Extract the [X, Y] coordinate from the center of the cell holding the provided text.  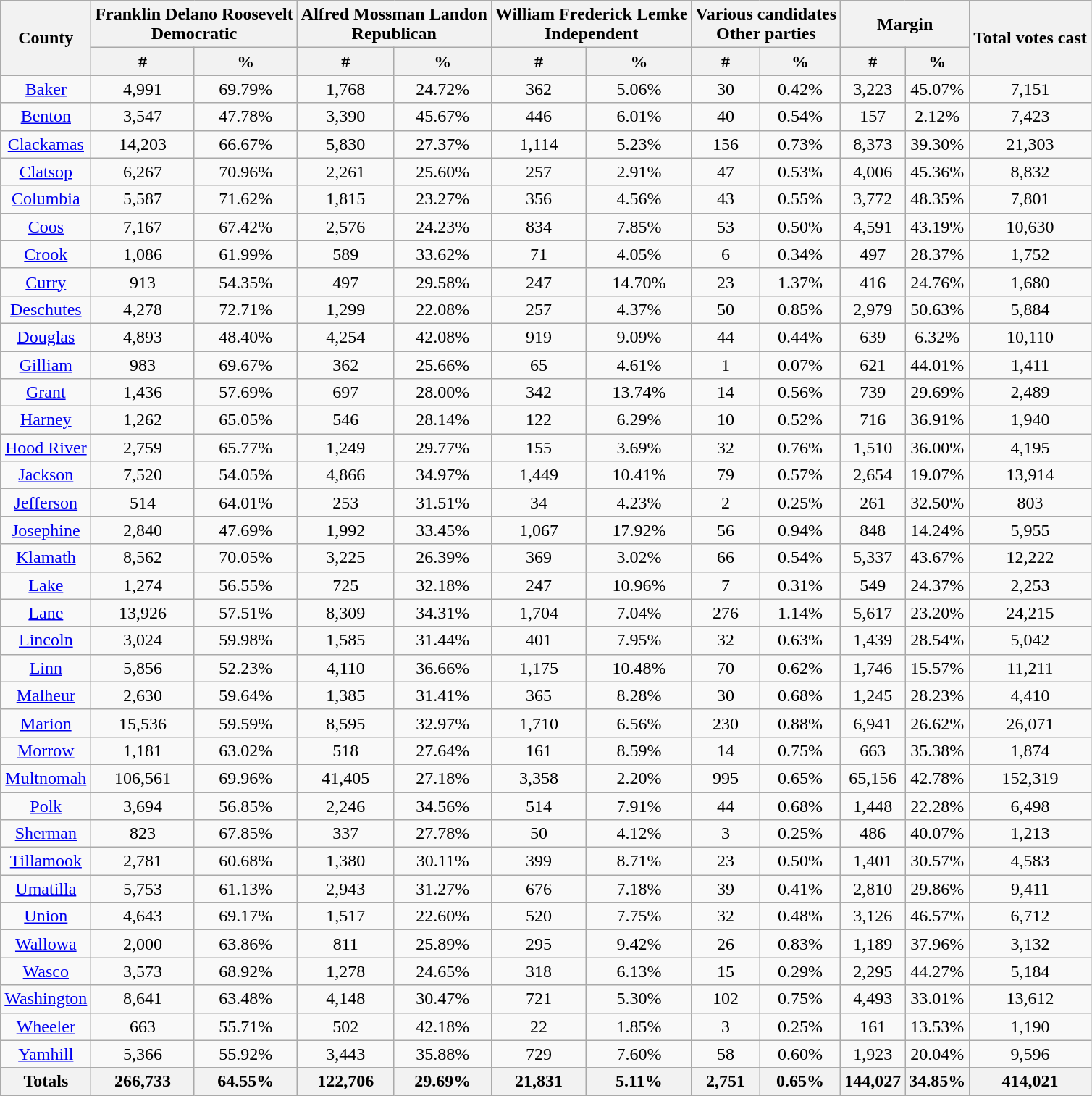
63.48% [245, 999]
1,746 [873, 668]
803 [1030, 503]
24.23% [442, 227]
19.07% [937, 475]
3,390 [345, 117]
0.31% [799, 585]
44.01% [937, 364]
22.60% [442, 916]
2,943 [345, 889]
1,448 [873, 806]
Curry [46, 282]
21,831 [539, 1082]
2,759 [143, 448]
Various candidatesOther parties [766, 25]
40 [726, 117]
70 [726, 668]
54.05% [245, 475]
27.18% [442, 778]
5,366 [143, 1054]
0.88% [799, 723]
4.05% [639, 254]
Clackamas [46, 144]
3,547 [143, 117]
Benton [46, 117]
152,319 [1030, 778]
2,253 [1030, 585]
14,203 [143, 144]
725 [345, 585]
27.37% [442, 144]
4,991 [143, 89]
9,411 [1030, 889]
5,955 [1030, 530]
Lake [46, 585]
66 [726, 558]
57.51% [245, 613]
6,267 [143, 172]
24,215 [1030, 613]
Deschutes [46, 309]
486 [873, 834]
3,772 [873, 199]
1,385 [345, 695]
59.59% [245, 723]
5,856 [143, 668]
Jackson [46, 475]
1,449 [539, 475]
739 [873, 393]
4.23% [639, 503]
Multnomah [46, 778]
1,086 [143, 254]
6,941 [873, 723]
8,641 [143, 999]
26 [726, 944]
37.96% [937, 944]
2,261 [345, 172]
155 [539, 448]
2.12% [937, 117]
1,768 [345, 89]
729 [539, 1054]
7.60% [639, 1054]
65.77% [245, 448]
1,439 [873, 640]
122 [539, 420]
Sherman [46, 834]
1,940 [1030, 420]
5,830 [345, 144]
34.97% [442, 475]
13.74% [639, 393]
1,299 [345, 309]
0.29% [799, 971]
Alfred Mossman LandonRepublican [394, 25]
4.61% [639, 364]
697 [345, 393]
5.30% [639, 999]
8,373 [873, 144]
639 [873, 337]
0.60% [799, 1054]
8,832 [1030, 172]
Coos [46, 227]
Lane [46, 613]
2,751 [726, 1082]
Wasco [46, 971]
4,893 [143, 337]
14.70% [639, 282]
Wallowa [46, 944]
7.91% [639, 806]
2,654 [873, 475]
157 [873, 117]
56.85% [245, 806]
65 [539, 364]
2,246 [345, 806]
Jefferson [46, 503]
7,423 [1030, 117]
1,436 [143, 393]
7.95% [639, 640]
45.36% [937, 172]
34.85% [937, 1082]
24.76% [937, 282]
122,706 [345, 1082]
3,223 [873, 89]
7.85% [639, 227]
0.73% [799, 144]
0.34% [799, 254]
32.18% [442, 585]
369 [539, 558]
64.55% [245, 1082]
3.02% [639, 558]
1.14% [799, 613]
42.18% [442, 1026]
1,067 [539, 530]
Margin [905, 25]
Grant [46, 393]
0.94% [799, 530]
4,278 [143, 309]
1,175 [539, 668]
0.44% [799, 337]
39.30% [937, 144]
6.01% [639, 117]
43 [726, 199]
69.17% [245, 916]
621 [873, 364]
1,874 [1030, 750]
54.35% [245, 282]
416 [873, 282]
2,000 [143, 944]
50.63% [937, 309]
23.20% [937, 613]
9.09% [639, 337]
1,278 [345, 971]
721 [539, 999]
834 [539, 227]
5.23% [639, 144]
35.38% [937, 750]
28.54% [937, 640]
8,562 [143, 558]
6 [726, 254]
1,401 [873, 861]
28.37% [937, 254]
Umatilla [46, 889]
28.14% [442, 420]
31.27% [442, 889]
337 [345, 834]
55.71% [245, 1026]
2,489 [1030, 393]
68.92% [245, 971]
Lincoln [46, 640]
6,712 [1030, 916]
2 [726, 503]
676 [539, 889]
1,274 [143, 585]
0.07% [799, 364]
3,225 [345, 558]
1,710 [539, 723]
72.71% [245, 309]
7.18% [639, 889]
40.07% [937, 834]
47 [726, 172]
Polk [46, 806]
4,493 [873, 999]
63.86% [245, 944]
61.13% [245, 889]
1,181 [143, 750]
36.00% [937, 448]
0.52% [799, 420]
9.42% [639, 944]
13,926 [143, 613]
71 [539, 254]
1,380 [345, 861]
8.28% [639, 695]
0.62% [799, 668]
4,591 [873, 227]
Linn [46, 668]
446 [539, 117]
69.67% [245, 364]
399 [539, 861]
Franklin Delano RooseveltDemocratic [194, 25]
31.44% [442, 640]
22.28% [937, 806]
2,295 [873, 971]
6.32% [937, 337]
26.62% [937, 723]
2,979 [873, 309]
63.02% [245, 750]
67.85% [245, 834]
4,410 [1030, 695]
811 [345, 944]
48.35% [937, 199]
3,024 [143, 640]
10.48% [639, 668]
57.69% [245, 393]
1,411 [1030, 364]
32.97% [442, 723]
6.29% [639, 420]
106,561 [143, 778]
1,213 [1030, 834]
46.57% [937, 916]
3,443 [345, 1054]
25.89% [442, 944]
43.19% [937, 227]
1,510 [873, 448]
32.50% [937, 503]
10,110 [1030, 337]
24.37% [937, 585]
5,884 [1030, 309]
318 [539, 971]
Klamath [46, 558]
8,309 [345, 613]
295 [539, 944]
69.79% [245, 89]
County [46, 38]
William Frederick LemkeIndependent [591, 25]
35.88% [442, 1054]
5.11% [639, 1082]
22.08% [442, 309]
58 [726, 1054]
1 [726, 364]
1.37% [799, 282]
79 [726, 475]
1,249 [345, 448]
28.00% [442, 393]
59.98% [245, 640]
48.40% [245, 337]
144,027 [873, 1082]
546 [345, 420]
6.56% [639, 723]
7 [726, 585]
30.57% [937, 861]
414,021 [1030, 1082]
3,694 [143, 806]
33.62% [442, 254]
266,733 [143, 1082]
0.42% [799, 89]
27.64% [442, 750]
42.78% [937, 778]
45.07% [937, 89]
Yamhill [46, 1054]
61.99% [245, 254]
0.83% [799, 944]
65,156 [873, 778]
66.67% [245, 144]
4,006 [873, 172]
Washington [46, 999]
36.91% [937, 420]
4,195 [1030, 448]
7.75% [639, 916]
1.85% [639, 1026]
45.67% [442, 117]
33.45% [442, 530]
7,520 [143, 475]
10.96% [639, 585]
47.78% [245, 117]
Tillamook [46, 861]
29.86% [937, 889]
27.78% [442, 834]
65.05% [245, 420]
34.31% [442, 613]
4.12% [639, 834]
Baker [46, 89]
2,630 [143, 695]
26.39% [442, 558]
1,680 [1030, 282]
7.04% [639, 613]
69.96% [245, 778]
0.41% [799, 889]
823 [143, 834]
6.13% [639, 971]
518 [345, 750]
1,190 [1030, 1026]
17.92% [639, 530]
39 [726, 889]
15 [726, 971]
22 [539, 1026]
5,753 [143, 889]
Malheur [46, 695]
41,405 [345, 778]
59.64% [245, 695]
Josephine [46, 530]
253 [345, 503]
12,222 [1030, 558]
2,810 [873, 889]
52.23% [245, 668]
9,596 [1030, 1054]
4,866 [345, 475]
4,643 [143, 916]
1,262 [143, 420]
31.41% [442, 695]
24.72% [442, 89]
15.57% [937, 668]
230 [726, 723]
Union [46, 916]
10.41% [639, 475]
995 [726, 778]
47.69% [245, 530]
5,587 [143, 199]
2.20% [639, 778]
4.56% [639, 199]
0.63% [799, 640]
0.56% [799, 393]
848 [873, 530]
56 [726, 530]
Wheeler [46, 1026]
1,585 [345, 640]
25.60% [442, 172]
29.58% [442, 282]
60.68% [245, 861]
4,254 [345, 337]
913 [143, 282]
0.48% [799, 916]
42.08% [442, 337]
67.42% [245, 227]
33.01% [937, 999]
23.27% [442, 199]
Harney [46, 420]
34.56% [442, 806]
8,595 [345, 723]
Columbia [46, 199]
2,576 [345, 227]
0.76% [799, 448]
10 [726, 420]
5,184 [1030, 971]
Clatsop [46, 172]
342 [539, 393]
0.85% [799, 309]
3,132 [1030, 944]
589 [345, 254]
365 [539, 695]
70.96% [245, 172]
0.55% [799, 199]
102 [726, 999]
24.65% [442, 971]
2.91% [639, 172]
Crook [46, 254]
53 [726, 227]
56.55% [245, 585]
Total votes cast [1030, 38]
36.66% [442, 668]
502 [345, 1026]
13.53% [937, 1026]
34 [539, 503]
3,358 [539, 778]
716 [873, 420]
1,752 [1030, 254]
5,042 [1030, 640]
Douglas [46, 337]
13,612 [1030, 999]
2,840 [143, 530]
4,583 [1030, 861]
5,617 [873, 613]
Totals [46, 1082]
0.57% [799, 475]
Morrow [46, 750]
43.67% [937, 558]
7,167 [143, 227]
71.62% [245, 199]
11,211 [1030, 668]
8.71% [639, 861]
1,815 [345, 199]
21,303 [1030, 144]
919 [539, 337]
44.27% [937, 971]
276 [726, 613]
26,071 [1030, 723]
25.66% [442, 364]
3,573 [143, 971]
983 [143, 364]
7,151 [1030, 89]
14.24% [937, 530]
3.69% [639, 448]
1,704 [539, 613]
1,189 [873, 944]
3,126 [873, 916]
30.47% [442, 999]
13,914 [1030, 475]
156 [726, 144]
29.77% [442, 448]
356 [539, 199]
1,517 [345, 916]
549 [873, 585]
0.53% [799, 172]
2,781 [143, 861]
Gilliam [46, 364]
30.11% [442, 861]
1,923 [873, 1054]
55.92% [245, 1054]
6,498 [1030, 806]
31.51% [442, 503]
1,992 [345, 530]
70.05% [245, 558]
10,630 [1030, 227]
15,536 [143, 723]
64.01% [245, 503]
1,245 [873, 695]
5.06% [639, 89]
4.37% [639, 309]
8.59% [639, 750]
Marion [46, 723]
401 [539, 640]
20.04% [937, 1054]
Hood River [46, 448]
4,110 [345, 668]
7,801 [1030, 199]
261 [873, 503]
28.23% [937, 695]
4,148 [345, 999]
5,337 [873, 558]
1,114 [539, 144]
520 [539, 916]
